Find where the given text appears and provide that cell's center as (X, Y) coordinate. 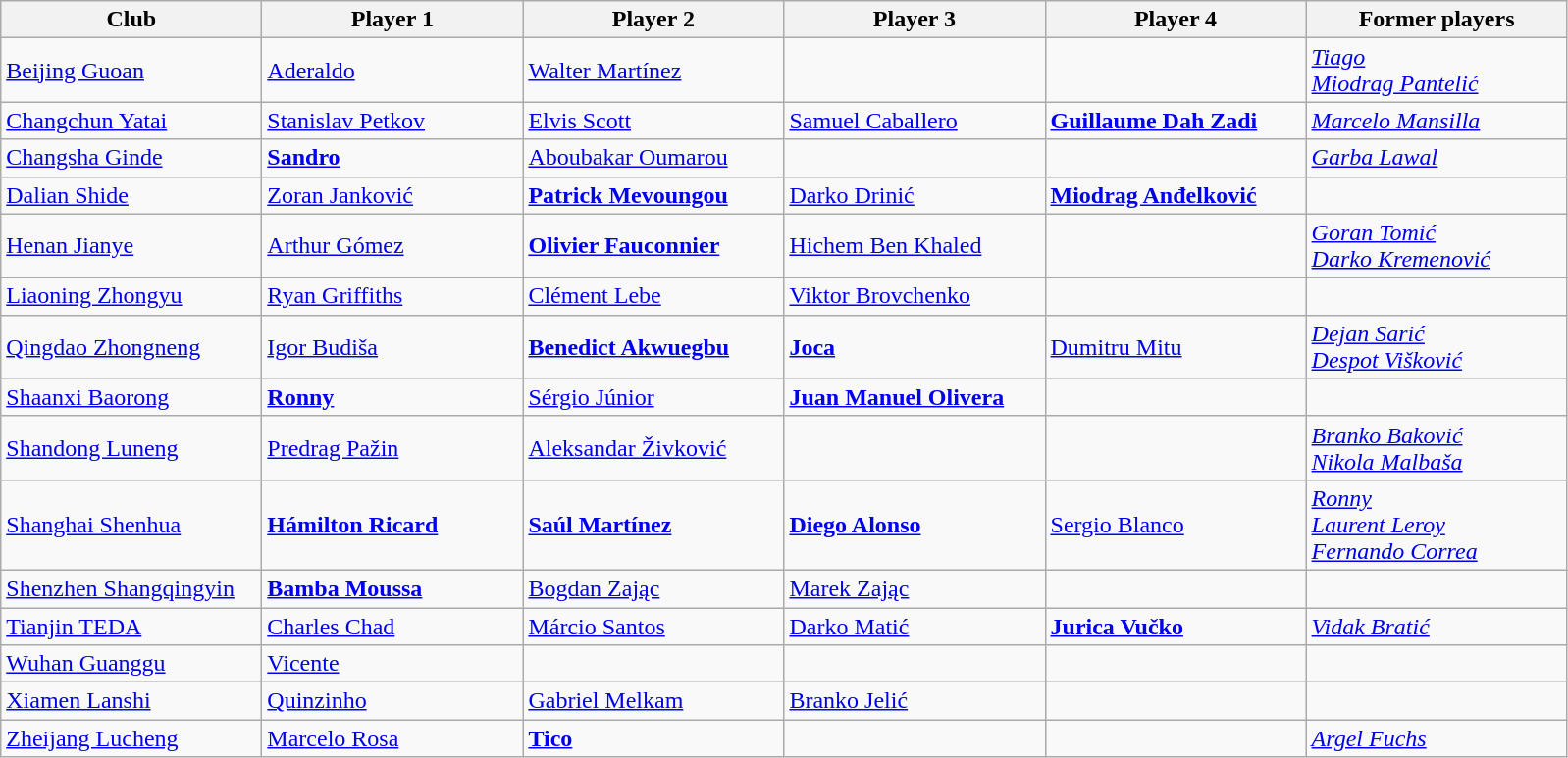
Marcelo Mansilla (1437, 121)
Bamba Moussa (392, 588)
Darko Matić (915, 627)
Walter Martínez (653, 71)
Liaoning Zhongyu (131, 296)
Diego Alonso (915, 525)
Branko Jelić (915, 701)
Shanghai Shenhua (131, 525)
Aleksandar Živković (653, 447)
Xiamen Lanshi (131, 701)
Patrick Mevoungou (653, 195)
Olivier Fauconnier (653, 245)
Marek Zając (915, 588)
Club (131, 20)
Zoran Janković (392, 195)
Player 3 (915, 20)
Shaanxi Baorong (131, 397)
Tianjin TEDA (131, 627)
Igor Budiša (392, 347)
Changchun Yatai (131, 121)
Shandong Luneng (131, 447)
Clément Lebe (653, 296)
Qingdao Zhongneng (131, 347)
Márcio Santos (653, 627)
Samuel Caballero (915, 121)
Predrag Pažin (392, 447)
Stanislav Petkov (392, 121)
Sergio Blanco (1176, 525)
Dumitru Mitu (1176, 347)
Elvis Scott (653, 121)
Player 4 (1176, 20)
Charles Chad (392, 627)
Quinzinho (392, 701)
Aderaldo (392, 71)
Wuhan Guanggu (131, 664)
Hámilton Ricard (392, 525)
Argel Fuchs (1437, 738)
Benedict Akwuegbu (653, 347)
Ryan Griffiths (392, 296)
Changsha Ginde (131, 158)
Player 2 (653, 20)
Zheijang Lucheng (131, 738)
Aboubakar Oumarou (653, 158)
Viktor Brovchenko (915, 296)
Shenzhen Shangqingyin (131, 588)
Garba Lawal (1437, 158)
Vicente (392, 664)
Tico (653, 738)
Sérgio Júnior (653, 397)
Ronny (392, 397)
Juan Manuel Olivera (915, 397)
Bogdan Zając (653, 588)
Henan Jianye (131, 245)
Vidak Bratić (1437, 627)
Guillaume Dah Zadi (1176, 121)
Branko Baković Nikola Malbaša (1437, 447)
Sandro (392, 158)
Miodrag Anđelković (1176, 195)
Dalian Shide (131, 195)
Beijing Guoan (131, 71)
Former players (1437, 20)
Goran Tomić Darko Kremenović (1437, 245)
Gabriel Melkam (653, 701)
Saúl Martínez (653, 525)
Joca (915, 347)
Dejan Sarić Despot Višković (1437, 347)
Hichem Ben Khaled (915, 245)
Darko Drinić (915, 195)
Arthur Gómez (392, 245)
Ronny Laurent Leroy Fernando Correa (1437, 525)
Tiago Miodrag Pantelić (1437, 71)
Marcelo Rosa (392, 738)
Player 1 (392, 20)
Jurica Vučko (1176, 627)
